From the cell containing the given text, extract its center point as (X, Y) coordinate. 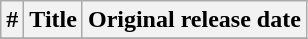
# (12, 20)
Original release date (194, 20)
Title (54, 20)
